Find where the given text appears and provide that cell's center as [X, Y] coordinate. 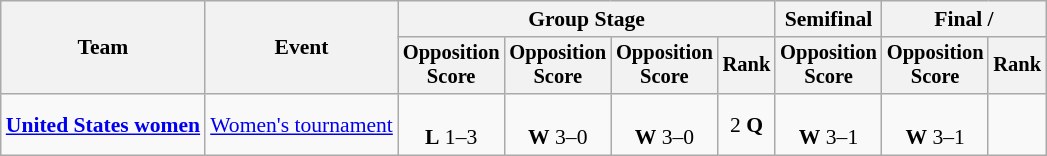
Women's tournament [302, 124]
Semifinal [828, 19]
Event [302, 48]
Final / [964, 19]
Team [103, 48]
2 Q [747, 124]
United States women [103, 124]
Group Stage [586, 19]
L 1–3 [452, 124]
